Detect which cell encompasses the target text, then output its (X, Y) center coordinate. 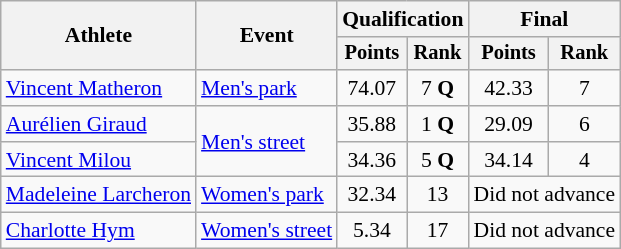
Madeleine Larcheron (98, 195)
7 (585, 88)
Women's street (266, 231)
34.14 (508, 160)
Men's park (266, 88)
7 Q (438, 88)
74.07 (372, 88)
42.33 (508, 88)
29.09 (508, 124)
Charlotte Hym (98, 231)
4 (585, 160)
6 (585, 124)
Athlete (98, 36)
Final (544, 19)
5 Q (438, 160)
5.34 (372, 231)
Vincent Milou (98, 160)
17 (438, 231)
Vincent Matheron (98, 88)
Qualification (402, 19)
Event (266, 36)
Aurélien Giraud (98, 124)
Men's street (266, 142)
13 (438, 195)
Women's park (266, 195)
34.36 (372, 160)
1 Q (438, 124)
32.34 (372, 195)
35.88 (372, 124)
